Scan for the cell matching the given text and deliver its (x, y) coordinate at center. 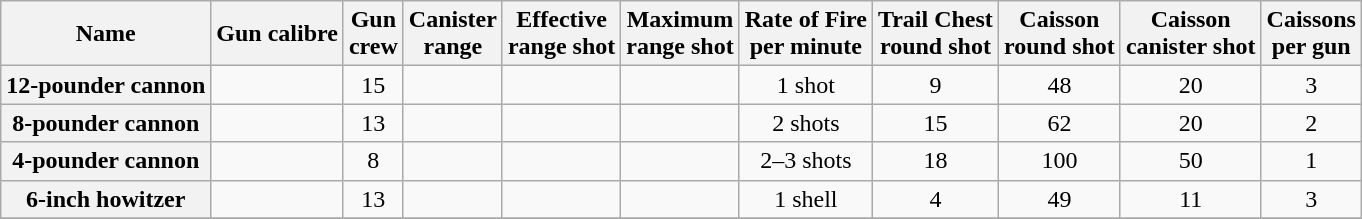
Canisterrange (452, 34)
Trail Chestround shot (935, 34)
8-pounder cannon (106, 123)
12-pounder cannon (106, 85)
6-inch howitzer (106, 199)
1 shell (806, 199)
Maximumrange shot (680, 34)
Name (106, 34)
2 (1311, 123)
62 (1059, 123)
8 (373, 161)
Effectiverange shot (561, 34)
Gun calibre (278, 34)
Guncrew (373, 34)
Caissoncanister shot (1190, 34)
Caissonround shot (1059, 34)
2–3 shots (806, 161)
1 (1311, 161)
11 (1190, 199)
4-pounder cannon (106, 161)
4 (935, 199)
49 (1059, 199)
Caissonsper gun (1311, 34)
18 (935, 161)
Rate of Fireper minute (806, 34)
50 (1190, 161)
2 shots (806, 123)
48 (1059, 85)
100 (1059, 161)
1 shot (806, 85)
9 (935, 85)
